Find where the given text appears and provide that cell's center as (x, y) coordinate. 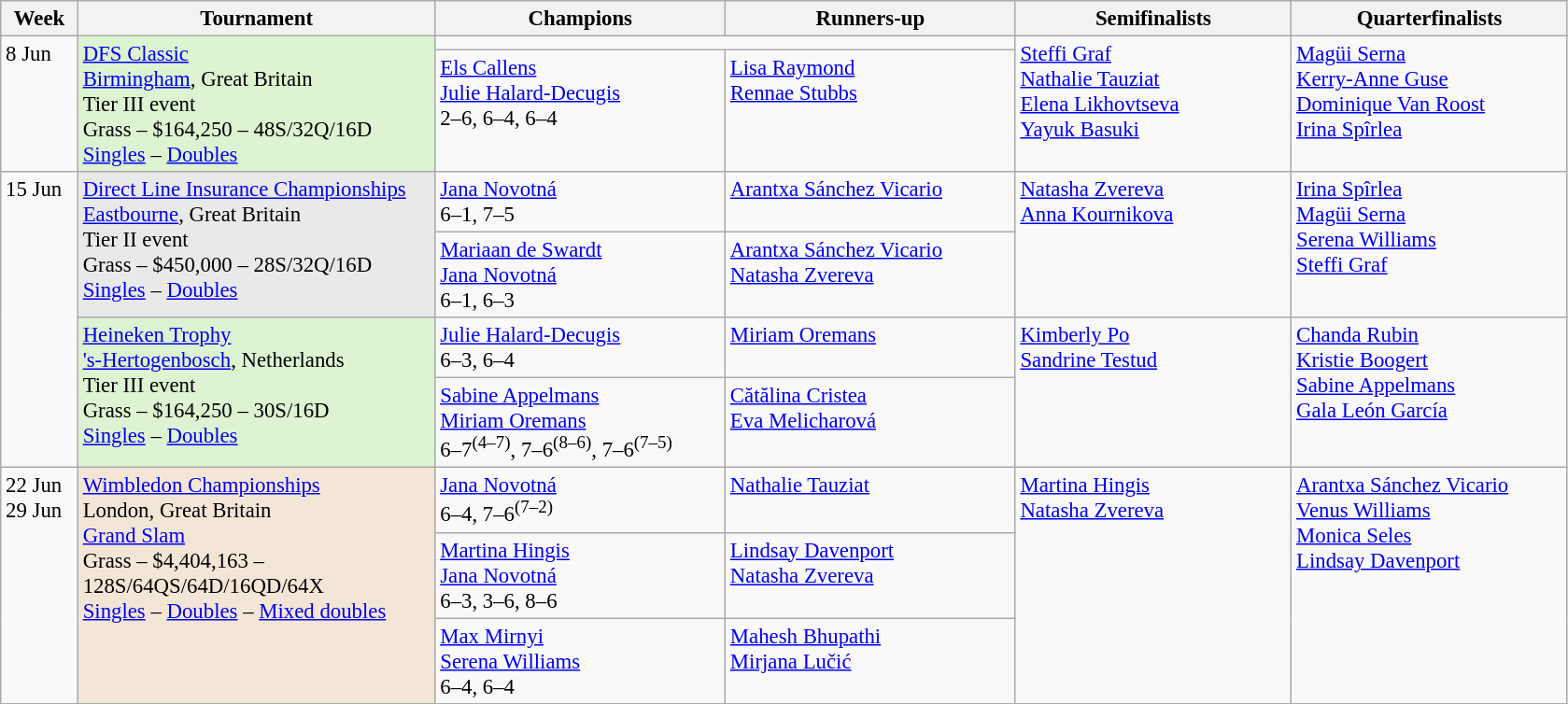
Heineken Trophy's-Hertogenbosch, Netherlands Tier III event Grass – $164,250 – 30S/16D Singles – Doubles (256, 392)
Week (39, 19)
Magüi Serna Kerry-Anne Guse Dominique Van Roost Irina Spîrlea (1430, 105)
Direct Line Insurance ChampionshipsEastbourne, Great Britain Tier II event Grass – $450,000 – 28S/32Q/16D Singles – Doubles (256, 245)
Jana Novotná6–4, 7–6(7–2) (581, 500)
Martina Hingis Natasha Zvereva (1153, 585)
15 Jun (39, 319)
Cătălina Cristea Eva Melicharová (870, 423)
Champions (581, 19)
Els Callens Julie Halard-Decugis 2–6, 6–4, 6–4 (581, 112)
Quarterfinalists (1430, 19)
Chanda Rubin Kristie Boogert Sabine Appelmans Gala León García (1430, 392)
Irina Spîrlea Magüi Serna Serena Williams Steffi Graf (1430, 245)
Nathalie Tauziat (870, 500)
Steffi Graf Nathalie Tauziat Elena Likhovtseva Yayuk Basuki (1153, 105)
8 Jun (39, 105)
Jana Novotná6–1, 7–5 (581, 202)
Arantxa Sánchez Vicario (870, 202)
Max Mirnyi Serena Williams6–4, 6–4 (581, 661)
DFS ClassicBirmingham, Great Britain Tier III event Grass – $164,250 – 48S/32Q/16D Singles – Doubles (256, 105)
Runners-up (870, 19)
Natasha Zvereva Anna Kournikova (1153, 245)
Miriam Oremans (870, 347)
Julie Halard-Decugis6–3, 6–4 (581, 347)
22 Jun29 Jun (39, 585)
Mahesh Bhupathi Mirjana Lučić (870, 661)
Semifinalists (1153, 19)
Lisa Raymond Rennae Stubbs (870, 112)
Arantxa Sánchez Vicario Natasha Zvereva (870, 275)
Lindsay Davenport Natasha Zvereva (870, 575)
Wimbledon Championships London, Great Britain Grand Slam Grass – $4,404,163 – 128S/64QS/64D/16QD/64X Singles – Doubles – Mixed doubles (256, 585)
Kimberly Po Sandrine Testud (1153, 392)
Arantxa Sánchez Vicario Venus Williams Monica Seles Lindsay Davenport (1430, 585)
Sabine Appelmans Miriam Oremans 6–7(4–7), 7–6(8–6), 7–6(7–5) (581, 423)
Tournament (256, 19)
Martina Hingis Jana Novotná 6–3, 3–6, 8–6 (581, 575)
Mariaan de Swardt Jana Novotná 6–1, 6–3 (581, 275)
